Output the [x, y] coordinate of the center of the cell containing the given text.  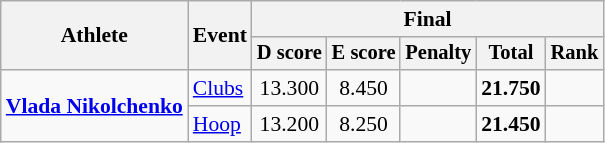
21.750 [510, 88]
Rank [575, 54]
13.200 [290, 124]
E score [364, 54]
Event [220, 36]
Hoop [220, 124]
8.250 [364, 124]
13.300 [290, 88]
Total [510, 54]
Athlete [94, 36]
D score [290, 54]
Vlada Nikolchenko [94, 106]
8.450 [364, 88]
21.450 [510, 124]
Final [428, 19]
Clubs [220, 88]
Penalty [438, 54]
